Return the [X, Y] coordinate for the center point of the cell that contains the specified text.  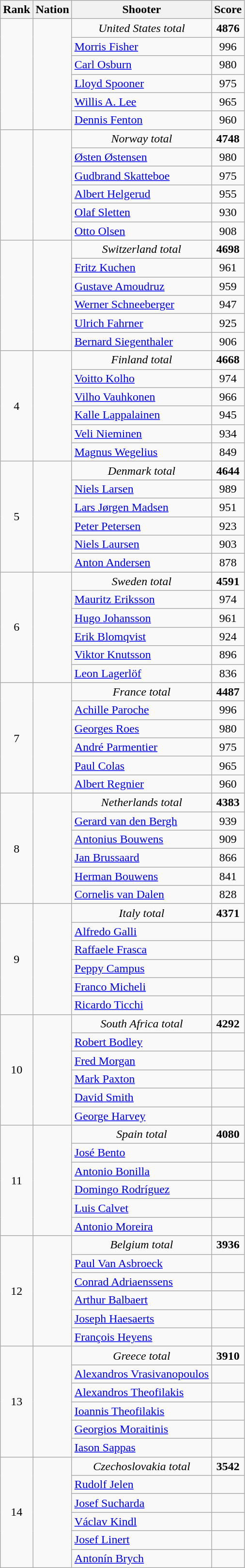
4698 [228, 249]
13 [16, 1401]
896 [228, 655]
925 [228, 323]
Czechoslovakia total [141, 1466]
Spain total [141, 1134]
Albert Helgerud [141, 194]
Finland total [141, 360]
George Harvey [141, 1116]
United States total [141, 28]
906 [228, 342]
Conrad Adriaenssens [141, 1282]
866 [228, 858]
Josef Linert [141, 1540]
Score [228, 10]
Jan Brussaard [141, 858]
Shooter [141, 10]
908 [228, 231]
Cornelis van Dalen [141, 895]
Switzerland total [141, 249]
Lloyd Spooner [141, 83]
Bernard Siegenthaler [141, 342]
France total [141, 692]
Alexandros Vrasivanopoulos [141, 1374]
Iason Sappas [141, 1448]
Josef Sucharda [141, 1503]
Arthur Balbaert [141, 1300]
Veli Nieminen [141, 434]
Fritz Kuchen [141, 268]
878 [228, 563]
Leon Lagerlöf [141, 673]
Peter Petersen [141, 526]
909 [228, 839]
924 [228, 637]
14 [16, 1512]
Viktor Knutsson [141, 655]
903 [228, 544]
945 [228, 415]
Alfredo Galli [141, 931]
Vilho Vauhkonen [141, 397]
4487 [228, 692]
David Smith [141, 1097]
4668 [228, 360]
Niels Laursen [141, 544]
Luis Calvet [141, 1208]
Nation [52, 10]
828 [228, 895]
4371 [228, 913]
Magnus Wegelius [141, 452]
Niels Larsen [141, 489]
Mauritz Eriksson [141, 600]
Robert Bodley [141, 1042]
955 [228, 194]
849 [228, 452]
Ioannis Theofilakis [141, 1411]
Franco Micheli [141, 987]
4748 [228, 139]
Hugo Johansson [141, 618]
Albert Regnier [141, 784]
Gudbrand Skatteboe [141, 175]
11 [16, 1180]
Fred Morgan [141, 1060]
3936 [228, 1245]
Ricardo Ticchi [141, 1005]
Achille Paroche [141, 710]
Paul Van Asbroeck [141, 1263]
4292 [228, 1024]
Norway total [141, 139]
Olaf Sletten [141, 212]
Denmark total [141, 470]
Georgios Moraitinis [141, 1429]
Herman Bouwens [141, 876]
12 [16, 1291]
9 [16, 959]
930 [228, 212]
4383 [228, 802]
Belgium total [141, 1245]
Kalle Lappalainen [141, 415]
3910 [228, 1355]
Gerard van den Bergh [141, 821]
4876 [228, 28]
Sweden total [141, 581]
Joseph Haesaerts [141, 1319]
Paul Colas [141, 765]
Voitto Kolho [141, 378]
Antonius Bouwens [141, 839]
José Bento [141, 1153]
Alexandros Theofilakis [141, 1392]
841 [228, 876]
Peppy Campus [141, 968]
Georges Roes [141, 729]
Italy total [141, 913]
Ulrich Fahrner [141, 323]
5 [16, 516]
4644 [228, 470]
Mark Paxton [141, 1079]
Erik Blomqvist [141, 637]
Dennis Fenton [141, 120]
939 [228, 821]
Greece total [141, 1355]
Østen Østensen [141, 157]
836 [228, 673]
André Parmentier [141, 747]
989 [228, 489]
Otto Olsen [141, 231]
923 [228, 526]
Gustave Amoudruz [141, 286]
3542 [228, 1466]
Anton Andersen [141, 563]
Carl Osburn [141, 65]
947 [228, 305]
10 [16, 1070]
Antonio Moreira [141, 1226]
Domingo Rodríguez [141, 1190]
6 [16, 627]
4080 [228, 1134]
Rank [16, 10]
Antonio Bonilla [141, 1171]
Willis A. Lee [141, 102]
934 [228, 434]
966 [228, 397]
4 [16, 406]
Netherlands total [141, 802]
959 [228, 286]
Lars Jørgen Madsen [141, 507]
South Africa total [141, 1024]
Morris Fisher [141, 47]
Rudolf Jelen [141, 1485]
951 [228, 507]
8 [16, 848]
Werner Schneeberger [141, 305]
7 [16, 738]
Václav Kindl [141, 1521]
4591 [228, 581]
Raffaele Frasca [141, 950]
François Heyens [141, 1337]
Antonín Brych [141, 1558]
